For the text-containing cell, return its midpoint in (x, y) coordinate format. 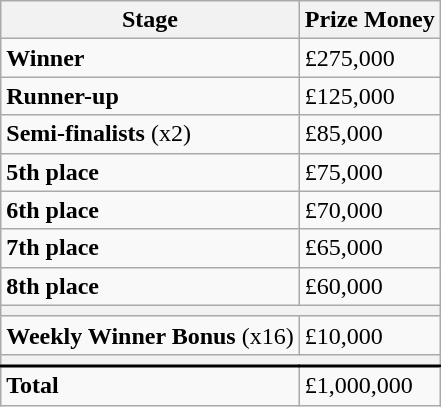
Prize Money (370, 20)
Weekly Winner Bonus (x16) (150, 335)
£75,000 (370, 172)
Semi-finalists (x2) (150, 134)
£275,000 (370, 58)
7th place (150, 248)
Stage (150, 20)
£1,000,000 (370, 386)
£65,000 (370, 248)
Total (150, 386)
£125,000 (370, 96)
8th place (150, 286)
6th place (150, 210)
£60,000 (370, 286)
£10,000 (370, 335)
Winner (150, 58)
£85,000 (370, 134)
£70,000 (370, 210)
5th place (150, 172)
Runner-up (150, 96)
